Capture the cell that displays the provided text and extract its (X, Y) central coordinate. 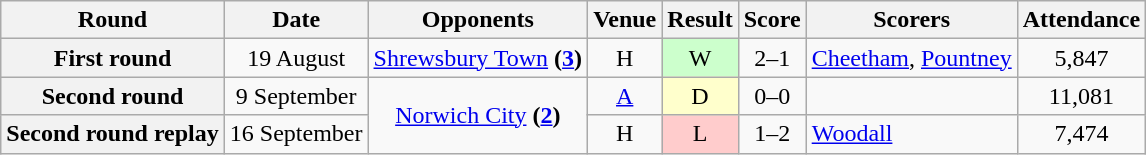
Result (700, 20)
19 August (296, 58)
Cheetham, Pountney (912, 58)
Round (113, 20)
2–1 (772, 58)
Score (772, 20)
11,081 (1081, 96)
W (700, 58)
9 September (296, 96)
Woodall (912, 134)
5,847 (1081, 58)
First round (113, 58)
Second round replay (113, 134)
Venue (625, 20)
Second round (113, 96)
Attendance (1081, 20)
Norwich City (2) (478, 115)
D (700, 96)
16 September (296, 134)
Date (296, 20)
Shrewsbury Town (3) (478, 58)
0–0 (772, 96)
L (700, 134)
A (625, 96)
1–2 (772, 134)
Scorers (912, 20)
7,474 (1081, 134)
Opponents (478, 20)
